Identify which cell holds the provided text, then report its [X, Y] central coordinate. 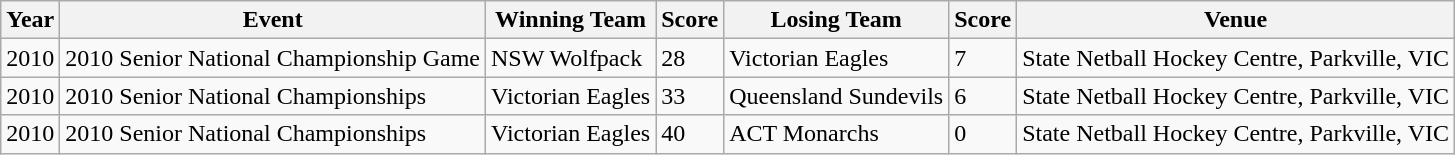
Losing Team [836, 20]
Venue [1236, 20]
Winning Team [570, 20]
7 [983, 58]
28 [690, 58]
33 [690, 96]
Queensland Sundevils [836, 96]
0 [983, 134]
NSW Wolfpack [570, 58]
40 [690, 134]
6 [983, 96]
Event [273, 20]
2010 Senior National Championship Game [273, 58]
Year [30, 20]
ACT Monarchs [836, 134]
